Scan for the cell matching the given text and deliver its (x, y) coordinate at center. 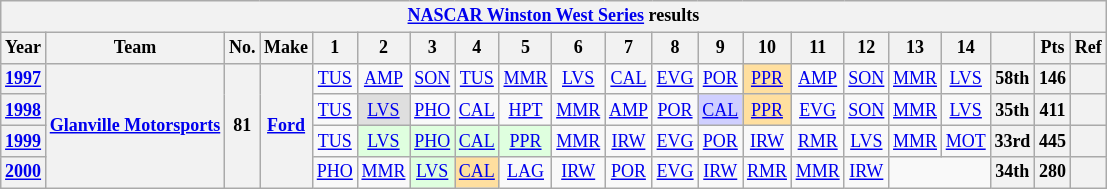
1997 (24, 78)
1998 (24, 110)
34th (1012, 172)
12 (866, 48)
Glanville Motorsports (134, 126)
35th (1012, 110)
MOT (966, 140)
13 (916, 48)
146 (1053, 78)
58th (1012, 78)
6 (578, 48)
Pts (1053, 48)
Make (286, 48)
3 (432, 48)
NASCAR Winston West Series results (554, 16)
14 (966, 48)
33rd (1012, 140)
8 (675, 48)
7 (629, 48)
1 (334, 48)
445 (1053, 140)
9 (720, 48)
2000 (24, 172)
2 (384, 48)
411 (1053, 110)
4 (476, 48)
LAG (526, 172)
Ford (286, 126)
1999 (24, 140)
Year (24, 48)
Ref (1088, 48)
11 (818, 48)
81 (242, 126)
10 (768, 48)
5 (526, 48)
280 (1053, 172)
No. (242, 48)
HPT (526, 110)
Team (134, 48)
